Output the (X, Y) coordinate of the center of the cell containing the given text.  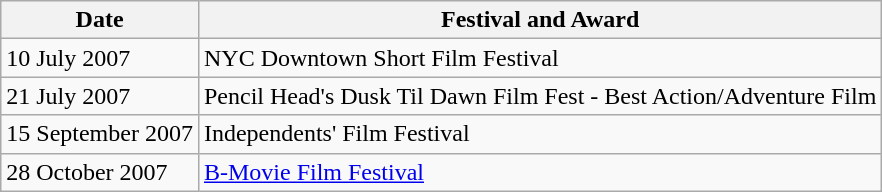
Pencil Head's Dusk Til Dawn Film Fest - Best Action/Adventure Film (540, 96)
NYC Downtown Short Film Festival (540, 58)
21 July 2007 (100, 96)
10 July 2007 (100, 58)
28 October 2007 (100, 172)
Date (100, 20)
Festival and Award (540, 20)
B-Movie Film Festival (540, 172)
15 September 2007 (100, 134)
Independents' Film Festival (540, 134)
